Pinpoint the cell where the given text exists, returning its (x, y) midpoint coordinate. 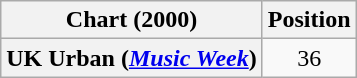
Position (309, 20)
Chart (2000) (132, 20)
36 (309, 58)
UK Urban (Music Week) (132, 58)
